Identify which cell holds the provided text, then report its [X, Y] central coordinate. 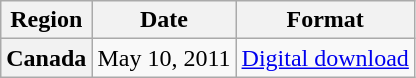
Format [325, 20]
Region [46, 20]
Digital download [325, 58]
Canada [46, 58]
May 10, 2011 [164, 58]
Date [164, 20]
